From the cell containing the given text, extract its center point as (x, y) coordinate. 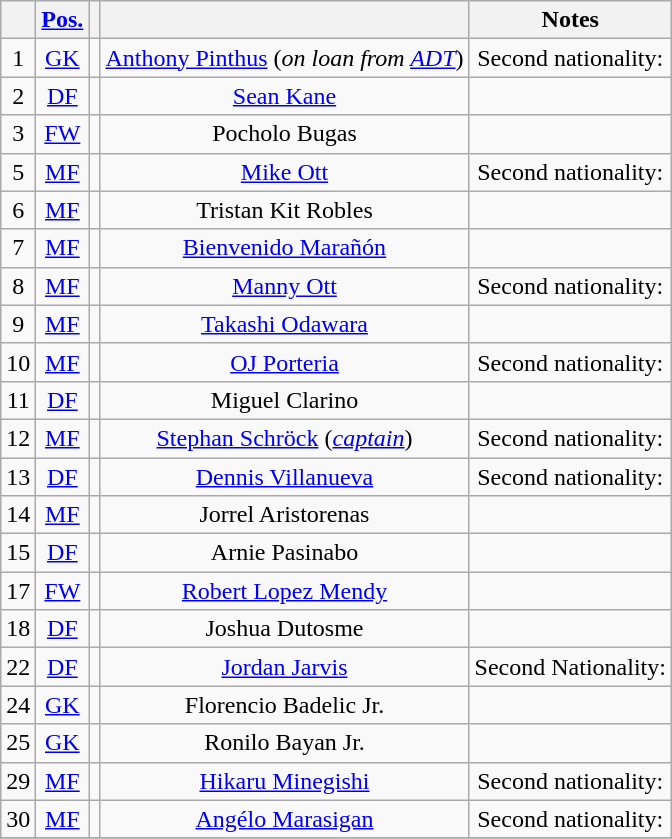
Arnie Pasinabo (284, 553)
Bienvenido Marañón (284, 248)
Second Nationality: (570, 667)
11 (18, 400)
14 (18, 515)
24 (18, 705)
18 (18, 629)
Joshua Dutosme (284, 629)
12 (18, 438)
Takashi Odawara (284, 324)
3 (18, 134)
Stephan Schröck (captain) (284, 438)
Hikaru Minegishi (284, 781)
Pos. (62, 20)
Dennis Villanueva (284, 477)
Manny Ott (284, 286)
Sean Kane (284, 96)
Pocholo Bugas (284, 134)
1 (18, 58)
Robert Lopez Mendy (284, 591)
Jorrel Aristorenas (284, 515)
9 (18, 324)
22 (18, 667)
25 (18, 743)
Angélo Marasigan (284, 819)
30 (18, 819)
15 (18, 553)
Florencio Badelic Jr. (284, 705)
Mike Ott (284, 172)
OJ Porteria (284, 362)
10 (18, 362)
29 (18, 781)
7 (18, 248)
17 (18, 591)
2 (18, 96)
Ronilo Bayan Jr. (284, 743)
Anthony Pinthus (on loan from ADT) (284, 58)
13 (18, 477)
5 (18, 172)
Notes (570, 20)
6 (18, 210)
Tristan Kit Robles (284, 210)
Jordan Jarvis (284, 667)
Miguel Clarino (284, 400)
8 (18, 286)
